Extract the [x, y] coordinate from the center of the cell holding the provided text.  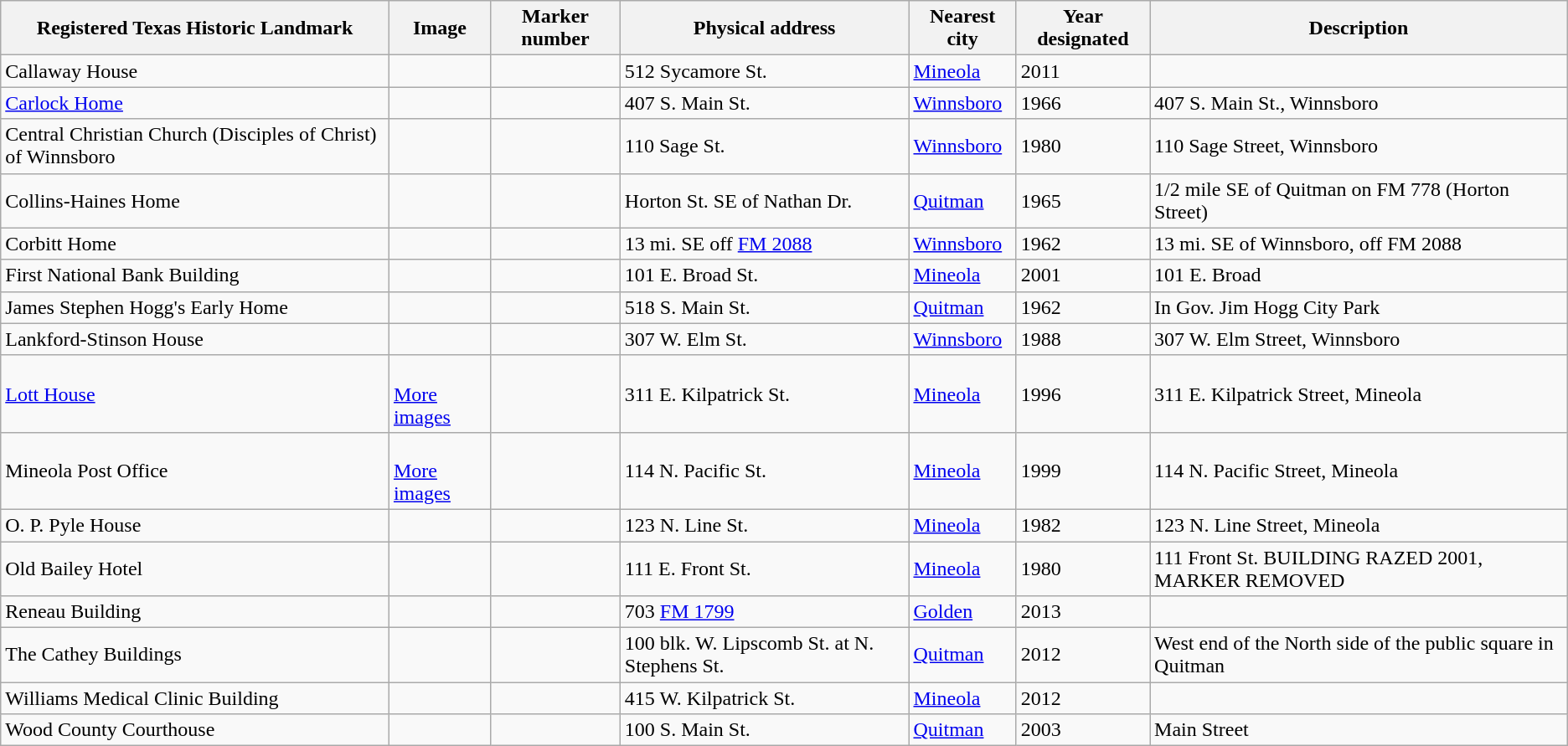
Image [439, 28]
Golden [962, 612]
1999 [1082, 471]
1988 [1082, 339]
111 E. Front St. [764, 568]
Physical address [764, 28]
2013 [1082, 612]
311 E. Kilpatrick Street, Mineola [1359, 394]
512 Sycamore St. [764, 71]
110 Sage Street, Winnsboro [1359, 146]
2001 [1082, 275]
100 S. Main St. [764, 730]
Year designated [1082, 28]
Old Bailey Hotel [195, 568]
Nearest city [962, 28]
Reneau Building [195, 612]
Registered Texas Historic Landmark [195, 28]
Collins-Haines Home [195, 201]
First National Bank Building [195, 275]
West end of the North side of the public square in Quitman [1359, 655]
407 S. Main St. [764, 103]
1/2 mile SE of Quitman on FM 778 (Horton Street) [1359, 201]
518 S. Main St. [764, 307]
The Cathey Buildings [195, 655]
1982 [1082, 525]
110 Sage St. [764, 146]
James Stephen Hogg's Early Home [195, 307]
307 W. Elm Street, Winnsboro [1359, 339]
Central Christian Church (Disciples of Christ) of Winnsboro [195, 146]
13 mi. SE off FM 2088 [764, 244]
Lott House [195, 394]
114 N. Pacific Street, Mineola [1359, 471]
1996 [1082, 394]
114 N. Pacific St. [764, 471]
Horton St. SE of Nathan Dr. [764, 201]
415 W. Kilpatrick St. [764, 698]
123 N. Line St. [764, 525]
Williams Medical Clinic Building [195, 698]
1966 [1082, 103]
Wood County Courthouse [195, 730]
O. P. Pyle House [195, 525]
Callaway House [195, 71]
101 E. Broad [1359, 275]
Description [1359, 28]
1965 [1082, 201]
407 S. Main St., Winnsboro [1359, 103]
Corbitt Home [195, 244]
703 FM 1799 [764, 612]
100 blk. W. Lipscomb St. at N. Stephens St. [764, 655]
2011 [1082, 71]
13 mi. SE of Winnsboro, off FM 2088 [1359, 244]
Lankford-Stinson House [195, 339]
101 E. Broad St. [764, 275]
123 N. Line Street, Mineola [1359, 525]
Marker number [556, 28]
311 E. Kilpatrick St. [764, 394]
Mineola Post Office [195, 471]
307 W. Elm St. [764, 339]
2003 [1082, 730]
Carlock Home [195, 103]
In Gov. Jim Hogg City Park [1359, 307]
111 Front St. BUILDING RAZED 2001, MARKER REMOVED [1359, 568]
Main Street [1359, 730]
